Find where the given text appears and provide that cell's center as [x, y] coordinate. 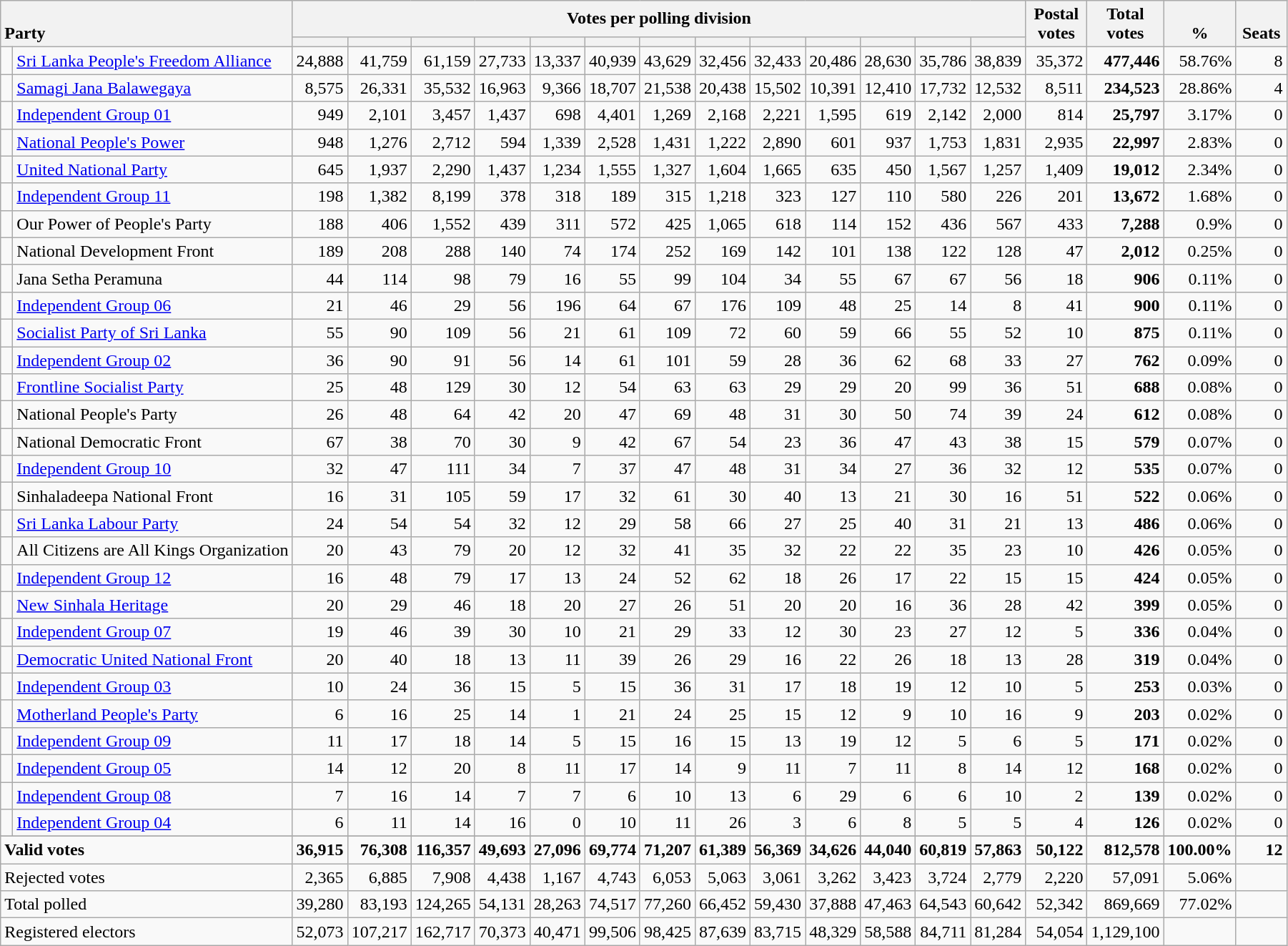
58,588 [888, 932]
59,430 [778, 905]
814 [1056, 115]
84,711 [943, 932]
3,061 [778, 877]
618 [778, 224]
12,410 [888, 88]
124,265 [443, 905]
38,839 [998, 61]
208 [379, 251]
15,502 [778, 88]
619 [888, 115]
74,517 [612, 905]
43,629 [668, 61]
0.25% [1199, 251]
72 [722, 332]
2,221 [778, 115]
140 [502, 251]
28,263 [558, 905]
National Development Front [153, 251]
762 [1125, 360]
1,218 [722, 197]
Frontline Socialist Party [153, 388]
Sri Lanka People's Freedom Alliance [153, 61]
875 [1125, 332]
111 [443, 469]
196 [558, 305]
2.83% [1199, 142]
35,372 [1056, 61]
2,012 [1125, 251]
57,091 [1125, 877]
110 [888, 197]
Independent Group 04 [153, 823]
77,260 [668, 905]
378 [502, 197]
139 [1125, 796]
900 [1125, 305]
203 [1125, 714]
3,423 [888, 877]
567 [998, 224]
52,342 [1056, 905]
60,642 [998, 905]
1,937 [379, 169]
439 [502, 224]
60,819 [943, 850]
22,997 [1125, 142]
7,288 [1125, 224]
Independent Group 05 [153, 768]
1,665 [778, 169]
1,409 [1056, 169]
57,863 [998, 850]
41,759 [379, 61]
68 [943, 360]
1,129,100 [1125, 932]
13,337 [558, 61]
1,065 [722, 224]
698 [558, 115]
128 [998, 251]
336 [1125, 632]
5,063 [722, 877]
4,743 [612, 877]
Samagi Jana Balawegaya [153, 88]
Sinhaladeepa National Front [153, 496]
168 [1125, 768]
35,532 [443, 88]
1,339 [558, 142]
32,456 [722, 61]
48,329 [833, 932]
288 [443, 251]
6,885 [379, 877]
323 [778, 197]
198 [320, 197]
1,257 [998, 169]
612 [1125, 415]
18,707 [612, 88]
2,935 [1056, 142]
Independent Group 06 [153, 305]
812,578 [1125, 850]
2,779 [998, 877]
318 [558, 197]
486 [1125, 523]
70,373 [502, 932]
50,122 [1056, 850]
3,457 [443, 115]
0.09% [1199, 360]
1,276 [379, 142]
2,142 [943, 115]
142 [778, 251]
1,555 [612, 169]
1,327 [668, 169]
138 [888, 251]
2,220 [1056, 877]
1,567 [943, 169]
52,073 [320, 932]
522 [1125, 496]
7,908 [443, 877]
98 [443, 278]
Independent Group 12 [153, 578]
71,207 [668, 850]
201 [1056, 197]
Votes per polling division [659, 19]
2,528 [612, 142]
8,511 [1056, 88]
105 [443, 496]
937 [888, 142]
Independent Group 11 [153, 197]
Seats [1261, 24]
61,159 [443, 61]
594 [502, 142]
4,401 [612, 115]
54,131 [502, 905]
35,786 [943, 61]
49,693 [502, 850]
1,234 [558, 169]
44,040 [888, 850]
25,797 [1125, 115]
Democratic United National Front [153, 659]
171 [1125, 741]
Socialist Party of Sri Lanka [153, 332]
60 [778, 332]
406 [379, 224]
226 [998, 197]
129 [443, 388]
27,733 [502, 61]
19,012 [1125, 169]
27,096 [558, 850]
601 [833, 142]
5.06% [1199, 877]
906 [1125, 278]
47,463 [888, 905]
579 [1125, 442]
20,486 [833, 61]
National Democratic Front [153, 442]
4,438 [502, 877]
99,506 [612, 932]
2,168 [722, 115]
66,452 [722, 905]
3.17% [1199, 115]
104 [722, 278]
Independent Group 03 [153, 686]
169 [722, 251]
77.02% [1199, 905]
69 [668, 415]
37,888 [833, 905]
44 [320, 278]
34,626 [833, 850]
New Sinhala Heritage [153, 605]
2,000 [998, 115]
2,890 [778, 142]
39,280 [320, 905]
13,672 [1125, 197]
127 [833, 197]
83,193 [379, 905]
2 [1056, 796]
949 [320, 115]
252 [668, 251]
426 [1125, 551]
3 [778, 823]
450 [888, 169]
United National Party [153, 169]
399 [1125, 605]
9,366 [558, 88]
Independent Group 01 [153, 115]
122 [943, 251]
87,639 [722, 932]
948 [320, 142]
40,471 [558, 932]
98,425 [668, 932]
100.00% [1199, 850]
Total polled [147, 905]
315 [668, 197]
Independent Group 10 [153, 469]
1,222 [722, 142]
70 [443, 442]
1.68% [1199, 197]
645 [320, 169]
688 [1125, 388]
58.76% [1199, 61]
21,538 [668, 88]
116,357 [443, 850]
All Citizens are All Kings Organization [153, 551]
572 [612, 224]
1,595 [833, 115]
Postalvotes [1056, 24]
2,712 [443, 142]
26,331 [379, 88]
162,717 [443, 932]
1 [558, 714]
20,438 [722, 88]
% [1199, 24]
234,523 [1125, 88]
176 [722, 305]
83,715 [778, 932]
2.34% [1199, 169]
Rejected votes [147, 877]
National People's Power [153, 142]
253 [1125, 686]
1,552 [443, 224]
3,262 [833, 877]
425 [668, 224]
152 [888, 224]
174 [612, 251]
40,939 [612, 61]
107,217 [379, 932]
424 [1125, 578]
Independent Group 07 [153, 632]
81,284 [998, 932]
Valid votes [147, 850]
76,308 [379, 850]
28,630 [888, 61]
1,382 [379, 197]
37 [612, 469]
477,446 [1125, 61]
91 [443, 360]
635 [833, 169]
10,391 [833, 88]
1,753 [943, 142]
8,575 [320, 88]
126 [1125, 823]
Registered electors [147, 932]
64,543 [943, 905]
6,053 [668, 877]
311 [558, 224]
Jana Setha Peramuna [153, 278]
188 [320, 224]
24,888 [320, 61]
0.03% [1199, 686]
61,389 [722, 850]
1,831 [998, 142]
Independent Group 09 [153, 741]
1,604 [722, 169]
2,290 [443, 169]
535 [1125, 469]
54,054 [1056, 932]
58 [668, 523]
2,365 [320, 877]
28.86% [1199, 88]
436 [943, 224]
1,431 [668, 142]
Our Power of People's Party [153, 224]
869,669 [1125, 905]
Sri Lanka Labour Party [153, 523]
50 [888, 415]
17,732 [943, 88]
69,774 [612, 850]
433 [1056, 224]
56,369 [778, 850]
8,199 [443, 197]
0.9% [1199, 224]
32,433 [778, 61]
Total votes [1125, 24]
2,101 [379, 115]
36,915 [320, 850]
Motherland People's Party [153, 714]
3,724 [943, 877]
National People's Party [153, 415]
Independent Group 02 [153, 360]
Party [147, 24]
16,963 [502, 88]
Independent Group 08 [153, 796]
1,269 [668, 115]
1,167 [558, 877]
319 [1125, 659]
12,532 [998, 88]
580 [943, 197]
